From the cell containing the given text, extract its center point as [X, Y] coordinate. 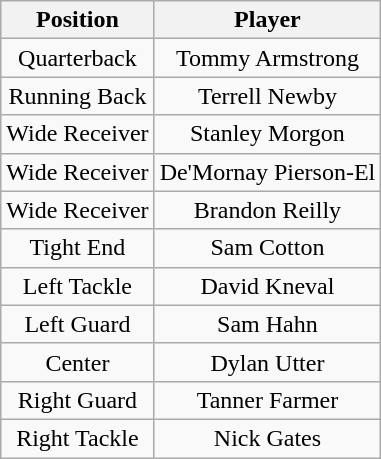
De'Mornay Pierson-El [268, 172]
Tanner Farmer [268, 400]
Left Guard [78, 324]
Player [268, 20]
Right Guard [78, 400]
Brandon Reilly [268, 210]
Terrell Newby [268, 96]
Left Tackle [78, 286]
Sam Hahn [268, 324]
Dylan Utter [268, 362]
Right Tackle [78, 438]
Sam Cotton [268, 248]
Center [78, 362]
David Kneval [268, 286]
Quarterback [78, 58]
Running Back [78, 96]
Position [78, 20]
Tight End [78, 248]
Nick Gates [268, 438]
Tommy Armstrong [268, 58]
Stanley Morgon [268, 134]
